Locate the cell with the specified text and output its [X, Y] center coordinate. 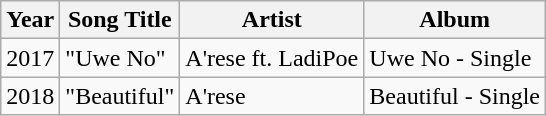
"Beautiful" [120, 96]
Beautiful - Single [455, 96]
"Uwe No" [120, 58]
A'rese [272, 96]
2017 [30, 58]
Year [30, 20]
A'rese ft. LadiPoe [272, 58]
Uwe No - Single [455, 58]
Artist [272, 20]
Album [455, 20]
2018 [30, 96]
Song Title [120, 20]
